Capture the cell that displays the provided text and extract its (x, y) central coordinate. 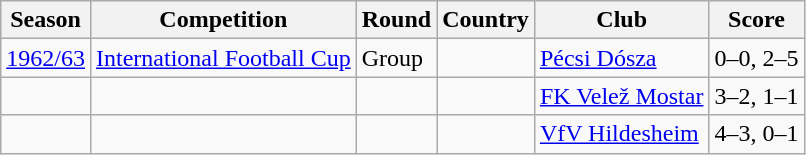
1962/63 (46, 58)
Season (46, 20)
Club (622, 20)
4–3, 0–1 (756, 134)
0–0, 2–5 (756, 58)
Competition (223, 20)
Round (396, 20)
3–2, 1–1 (756, 96)
International Football Cup (223, 58)
Pécsi Dósza (622, 58)
Country (486, 20)
VfV Hildesheim (622, 134)
Score (756, 20)
Group (396, 58)
FK Velež Mostar (622, 96)
